Identify which cell holds the provided text, then report its (x, y) central coordinate. 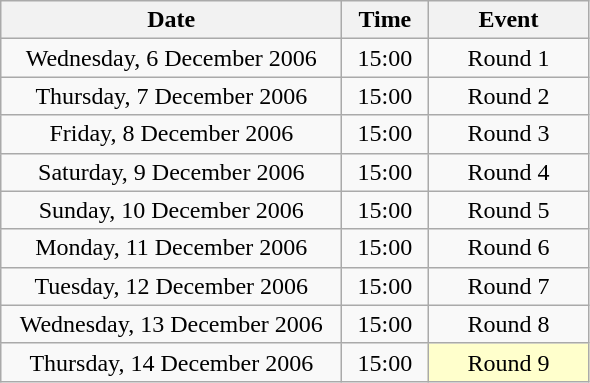
Round 3 (508, 134)
Round 9 (508, 362)
Round 8 (508, 324)
Round 7 (508, 286)
Round 6 (508, 248)
Time (385, 20)
Friday, 8 December 2006 (172, 134)
Saturday, 9 December 2006 (172, 172)
Round 2 (508, 96)
Wednesday, 6 December 2006 (172, 58)
Round 4 (508, 172)
Wednesday, 13 December 2006 (172, 324)
Round 5 (508, 210)
Monday, 11 December 2006 (172, 248)
Date (172, 20)
Sunday, 10 December 2006 (172, 210)
Tuesday, 12 December 2006 (172, 286)
Thursday, 7 December 2006 (172, 96)
Event (508, 20)
Round 1 (508, 58)
Thursday, 14 December 2006 (172, 362)
